Output the [x, y] coordinate of the center of the cell containing the given text.  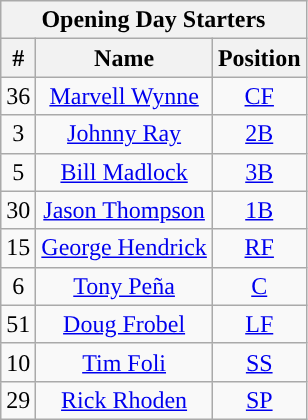
# [18, 58]
Doug Frobel [124, 324]
LF [259, 324]
Position [259, 58]
George Hendrick [124, 248]
5 [18, 172]
36 [18, 96]
6 [18, 286]
Bill Madlock [124, 172]
Johnny Ray [124, 134]
30 [18, 210]
RF [259, 248]
CF [259, 96]
3B [259, 172]
29 [18, 400]
Tony Peña [124, 286]
51 [18, 324]
Rick Rhoden [124, 400]
15 [18, 248]
Jason Thompson [124, 210]
Tim Foli [124, 362]
2B [259, 134]
Marvell Wynne [124, 96]
1B [259, 210]
Opening Day Starters [154, 20]
10 [18, 362]
C [259, 286]
SS [259, 362]
3 [18, 134]
SP [259, 400]
Name [124, 58]
